Capture the cell that displays the provided text and extract its [x, y] central coordinate. 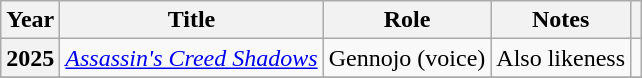
2025 [30, 58]
Gennojo (voice) [407, 58]
Assassin's Creed Shadows [192, 58]
Title [192, 20]
Notes [561, 20]
Also likeness [561, 58]
Year [30, 20]
Role [407, 20]
